Search for the cell housing the specified text and yield its [x, y] center coordinate. 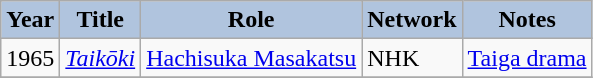
NHK [412, 58]
Hachisuka Masakatsu [252, 58]
1965 [30, 58]
Taikōki [100, 58]
Title [100, 20]
Notes [527, 20]
Role [252, 20]
Network [412, 20]
Year [30, 20]
Taiga drama [527, 58]
